Detect which cell encompasses the target text, then output its [X, Y] center coordinate. 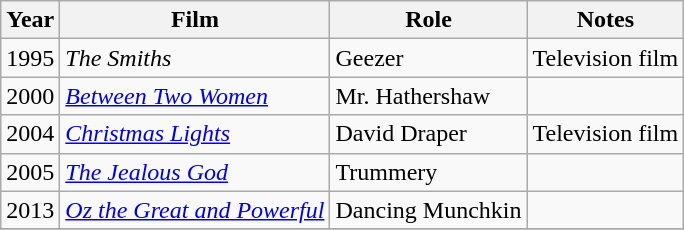
Geezer [428, 58]
Role [428, 20]
Between Two Women [195, 96]
Mr. Hathershaw [428, 96]
2000 [30, 96]
2005 [30, 172]
Christmas Lights [195, 134]
The Smiths [195, 58]
1995 [30, 58]
Notes [606, 20]
David Draper [428, 134]
Oz the Great and Powerful [195, 210]
Year [30, 20]
The Jealous God [195, 172]
Film [195, 20]
2013 [30, 210]
Dancing Munchkin [428, 210]
2004 [30, 134]
Trummery [428, 172]
